From the cell containing the given text, extract its center point as [X, Y] coordinate. 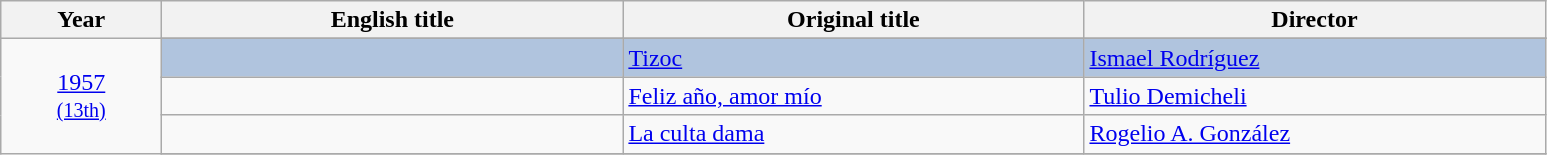
Tizoc [854, 58]
Original title [854, 20]
1957(13th) [82, 96]
La culta dama [854, 134]
Tulio Demicheli [1314, 96]
Ismael Rodríguez [1314, 58]
English title [392, 20]
Director [1314, 20]
Year [82, 20]
Rogelio A. González [1314, 134]
Feliz año, amor mío [854, 96]
